Determine the (x, y) coordinate at the center of the cell enclosing the given text.  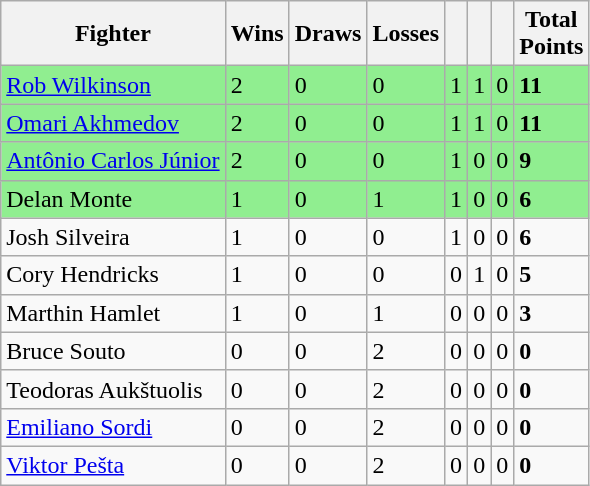
Rob Wilkinson (113, 85)
Omari Akhmedov (113, 123)
Fighter (113, 34)
Teodoras Aukštuolis (113, 389)
Marthin Hamlet (113, 313)
Wins (257, 34)
Bruce Souto (113, 351)
5 (552, 275)
Delan Monte (113, 199)
Losses (406, 34)
Viktor Pešta (113, 465)
Antônio Carlos Júnior (113, 161)
3 (552, 313)
9 (552, 161)
Cory Hendricks (113, 275)
Josh Silveira (113, 237)
Emiliano Sordi (113, 427)
Total Points (552, 34)
Draws (328, 34)
